Output the (X, Y) coordinate of the center of the cell containing the given text.  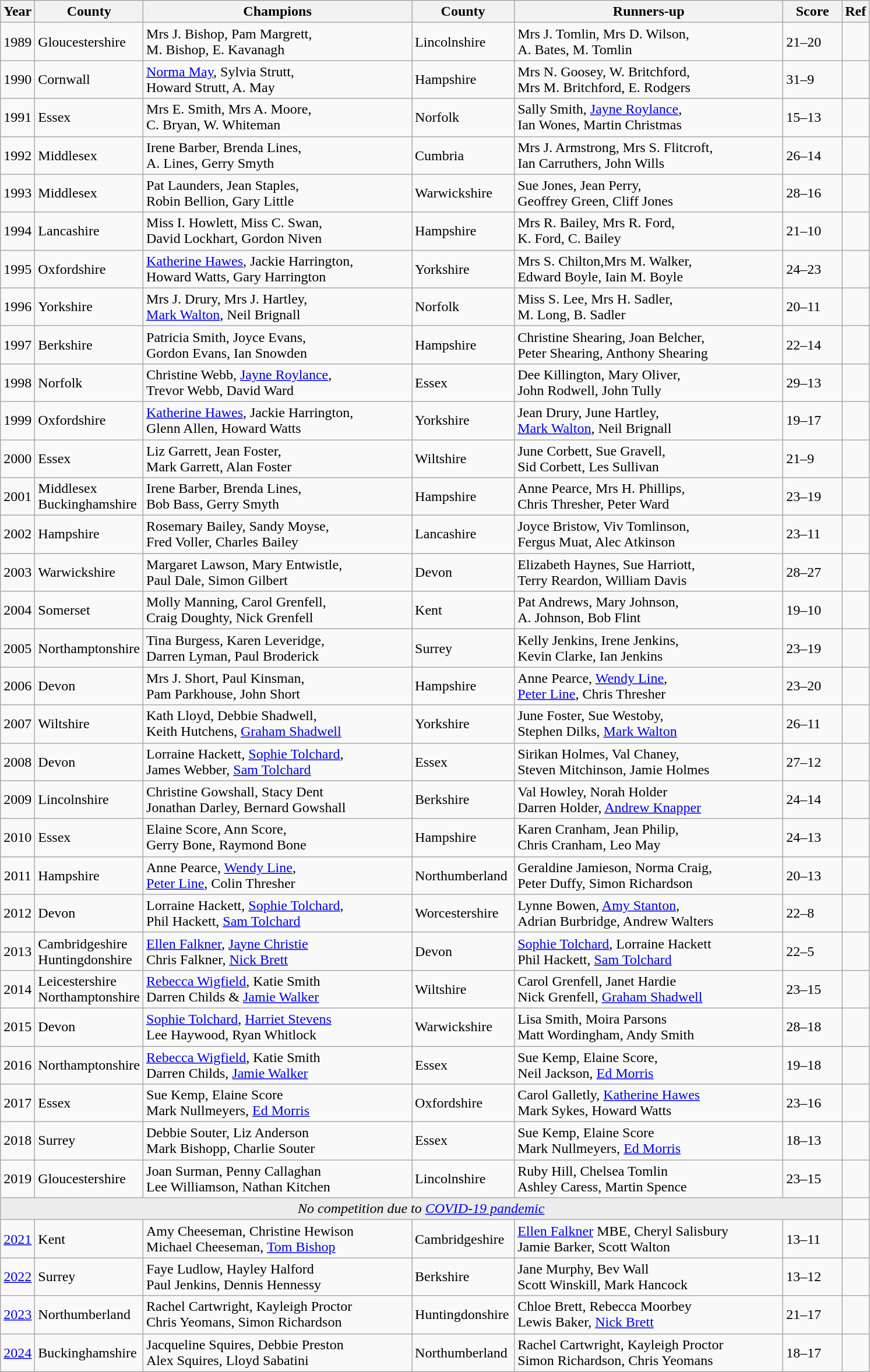
24–23 (812, 269)
Katherine Hawes, Jackie Harrington,Howard Watts, Gary Harrington (277, 269)
23–11 (812, 535)
Miss I. Howlett, Miss C. Swan,David Lockhart, Gordon Niven (277, 231)
Huntingdonshire (463, 1314)
Ruby Hill, Chelsea Tomlin Ashley Caress, Martin Spence (649, 1179)
1997 (17, 345)
Christine Shearing, Joan Belcher,Peter Shearing, Anthony Shearing (649, 345)
31–9 (812, 79)
Mrs N. Goosey, W. Britchford,Mrs M. Britchford, E. Rodgers (649, 79)
20–13 (812, 875)
Somerset (89, 611)
2021 (17, 1239)
2022 (17, 1277)
2012 (17, 914)
Mrs J. Tomlin, Mrs D. Wilson,A. Bates, M. Tomlin (649, 42)
Mrs J. Short, Paul Kinsman,Pam Parkhouse, John Short (277, 686)
Cornwall (89, 79)
Sally Smith, Jayne Roylance,Ian Wones, Martin Christmas (649, 118)
Lisa Smith, Moira ParsonsMatt Wordingham, Andy Smith (649, 1027)
Elaine Score, Ann Score,Gerry Bone, Raymond Bone (277, 838)
22–14 (812, 345)
Champions (277, 12)
June Foster, Sue Westoby, Stephen Dilks, Mark Walton (649, 724)
Jane Murphy, Bev WallScott Winskill, Mark Hancock (649, 1277)
1990 (17, 79)
Mrs J. Drury, Mrs J. Hartley, Mark Walton, Neil Brignall (277, 306)
Tina Burgess, Karen Leveridge,Darren Lyman, Paul Broderick (277, 648)
No competition due to COVID-19 pandemic (421, 1209)
26–11 (812, 724)
Rachel Cartwright, Kayleigh ProctorChris Yeomans, Simon Richardson (277, 1314)
21–9 (812, 458)
2000 (17, 458)
Ellen Falkner, Jayne ChristieChris Falkner, Nick Brett (277, 951)
Mrs S. Chilton,Mrs M. Walker,Edward Boyle, Iain M. Boyle (649, 269)
27–12 (812, 762)
Rebecca Wigfield, Katie SmithDarren Childs & Jamie Walker (277, 989)
2018 (17, 1141)
2005 (17, 648)
2006 (17, 686)
Sophie Tolchard, Lorraine Hackett Phil Hackett, Sam Tolchard (649, 951)
Ellen Falkner MBE, Cheryl SalisburyJamie Barker, Scott Walton (649, 1239)
22–5 (812, 951)
1991 (17, 118)
Liz Garrett, Jean Foster,Mark Garrett, Alan Foster (277, 458)
22–8 (812, 914)
13–11 (812, 1239)
13–12 (812, 1277)
Jacqueline Squires, Debbie PrestonAlex Squires, Lloyd Sabatini (277, 1353)
LeicestershireNorthamptonshire (89, 989)
Lorraine Hackett, Sophie Tolchard, James Webber, Sam Tolchard (277, 762)
21–20 (812, 42)
Irene Barber, Brenda Lines,Bob Bass, Gerry Smyth (277, 496)
Karen Cranham, Jean Philip,Chris Cranham, Leo May (649, 838)
2014 (17, 989)
Faye Ludlow, Hayley HalfordPaul Jenkins, Dennis Hennessy (277, 1277)
Jean Drury, June Hartley,Mark Walton, Neil Brignall (649, 421)
Debbie Souter, Liz AndersonMark Bishopp, Charlie Souter (277, 1141)
Val Howley, Norah HolderDarren Holder, Andrew Knapper (649, 799)
1999 (17, 421)
Katherine Hawes, Jackie Harrington,Glenn Allen, Howard Watts (277, 421)
June Corbett, Sue Gravell,Sid Corbett, Les Sullivan (649, 458)
Chloe Brett, Rebecca MoorbeyLewis Baker, Nick Brett (649, 1314)
CambridgeshireHuntingdonshire (89, 951)
15–13 (812, 118)
Carol Grenfell, Janet HardieNick Grenfell, Graham Shadwell (649, 989)
Rachel Cartwright, Kayleigh ProctorSimon Richardson, Chris Yeomans (649, 1353)
19–17 (812, 421)
Runners-up (649, 12)
2024 (17, 1353)
Joyce Bristow, Viv Tomlinson,Fergus Muat, Alec Atkinson (649, 535)
28–16 (812, 193)
Irene Barber, Brenda Lines,A. Lines, Gerry Smyth (277, 155)
Joan Surman, Penny Callaghan Lee Williamson, Nathan Kitchen (277, 1179)
Amy Cheeseman, Christine HewisonMichael Cheeseman, Tom Bishop (277, 1239)
2013 (17, 951)
Mrs J. Armstrong, Mrs S. Flitcroft,Ian Carruthers, John Wills (649, 155)
23–20 (812, 686)
Ref (855, 12)
2002 (17, 535)
2016 (17, 1065)
Elizabeth Haynes, Sue Harriott,Terry Reardon, William Davis (649, 572)
Mrs E. Smith, Mrs A. Moore,C. Bryan, W. Whiteman (277, 118)
Pat Andrews, Mary Johnson,A. Johnson, Bob Flint (649, 611)
1996 (17, 306)
2023 (17, 1314)
Carol Galletly, Katherine HawesMark Sykes, Howard Watts (649, 1103)
21–17 (812, 1314)
18–13 (812, 1141)
2007 (17, 724)
Pat Launders, Jean Staples,Robin Bellion, Gary Little (277, 193)
Worcestershire (463, 914)
23–16 (812, 1103)
1993 (17, 193)
Lynne Bowen, Amy Stanton,Adrian Burbridge, Andrew Walters (649, 914)
20–11 (812, 306)
28–18 (812, 1027)
Sophie Tolchard, Harriet Stevens Lee Haywood, Ryan Whitlock (277, 1027)
1994 (17, 231)
24–13 (812, 838)
Anne Pearce, Wendy Line,Peter Line, Chris Thresher (649, 686)
Christine Webb, Jayne Roylance,Trevor Webb, David Ward (277, 382)
Mrs J. Bishop, Pam Margrett, M. Bishop, E. Kavanagh (277, 42)
2001 (17, 496)
Geraldine Jamieson, Norma Craig,Peter Duffy, Simon Richardson (649, 875)
Miss S. Lee, Mrs H. Sadler,M. Long, B. Sadler (649, 306)
21–10 (812, 231)
Christine Gowshall, Stacy DentJonathan Darley, Bernard Gowshall (277, 799)
Kelly Jenkins, Irene Jenkins,Kevin Clarke, Ian Jenkins (649, 648)
19–10 (812, 611)
Buckinghamshire (89, 1353)
Rebecca Wigfield, Katie SmithDarren Childs, Jamie Walker (277, 1065)
28–27 (812, 572)
Cumbria (463, 155)
2008 (17, 762)
Rosemary Bailey, Sandy Moyse,Fred Voller, Charles Bailey (277, 535)
2019 (17, 1179)
Kath Lloyd, Debbie Shadwell,Keith Hutchens, Graham Shadwell (277, 724)
Patricia Smith, Joyce Evans,Gordon Evans, Ian Snowden (277, 345)
Sue Kemp, Elaine Score, Neil Jackson, Ed Morris (649, 1065)
Mrs R. Bailey, Mrs R. Ford,K. Ford, C. Bailey (649, 231)
Sirikan Holmes, Val Chaney, Steven Mitchinson, Jamie Holmes (649, 762)
Year (17, 12)
29–13 (812, 382)
1989 (17, 42)
Cambridgeshire (463, 1239)
2003 (17, 572)
2011 (17, 875)
Lorraine Hackett, Sophie Tolchard, Phil Hackett, Sam Tolchard (277, 914)
2015 (17, 1027)
1998 (17, 382)
26–14 (812, 155)
24–14 (812, 799)
1992 (17, 155)
Score (812, 12)
2017 (17, 1103)
MiddlesexBuckinghamshire (89, 496)
Molly Manning, Carol Grenfell,Craig Doughty, Nick Grenfell (277, 611)
Norma May, Sylvia Strutt,Howard Strutt, A. May (277, 79)
2009 (17, 799)
Dee Killington, Mary Oliver,John Rodwell, John Tully (649, 382)
Sue Jones, Jean Perry,Geoffrey Green, Cliff Jones (649, 193)
1995 (17, 269)
Margaret Lawson, Mary Entwistle,Paul Dale, Simon Gilbert (277, 572)
Anne Pearce, Wendy Line,Peter Line, Colin Thresher (277, 875)
2010 (17, 838)
19–18 (812, 1065)
18–17 (812, 1353)
2004 (17, 611)
Anne Pearce, Mrs H. Phillips,Chris Thresher, Peter Ward (649, 496)
